Provide the [x, y] coordinate of the cell's center where the given text is located.  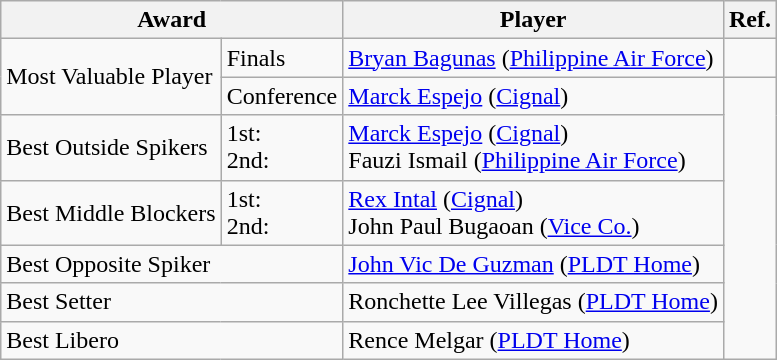
Award [172, 20]
Best Middle Blockers [111, 212]
Conference [282, 96]
Finals [282, 58]
Bryan Bagunas (Philippine Air Force) [534, 58]
Ronchette Lee Villegas (PLDT Home) [534, 302]
Rex Intal (Cignal) John Paul Bugaoan (Vice Co.) [534, 212]
Marck Espejo (Cignal) Fauzi Ismail (Philippine Air Force) [534, 148]
Best Libero [172, 340]
Best Opposite Spiker [172, 264]
Player [534, 20]
Marck Espejo (Cignal) [534, 96]
John Vic De Guzman (PLDT Home) [534, 264]
Most Valuable Player [111, 77]
Best Outside Spikers [111, 148]
Best Setter [172, 302]
Ref. [750, 20]
Rence Melgar (PLDT Home) [534, 340]
